Provide the [x, y] coordinate of the cell's center where the given text is located.  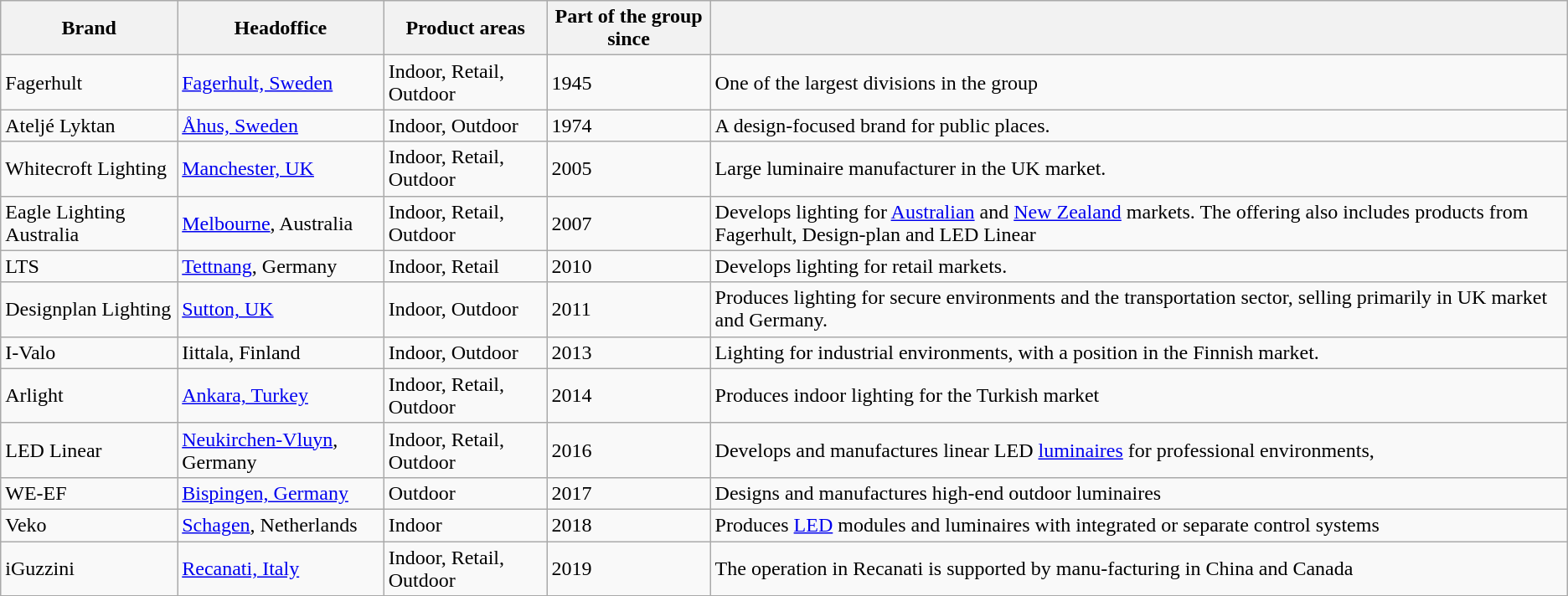
Fagerhult, Sweden [281, 82]
The operation in Recanati is supported by manu-facturing in China and Canada [1139, 568]
One of the largest divisions in the group [1139, 82]
Headoffice [281, 28]
Tettnang, Germany [281, 266]
Lighting for industrial environments, with a position in the Finnish market. [1139, 352]
Develops lighting for retail markets. [1139, 266]
2016 [628, 450]
Brand [89, 28]
Designplan Lighting [89, 310]
Develops and manufactures linear LED luminaires for professional environments, [1139, 450]
Recanati, Italy [281, 568]
Ankara, Turkey [281, 395]
2011 [628, 310]
Produces LED modules and luminaires with integrated or separate control systems [1139, 525]
2005 [628, 169]
I-Valo [89, 352]
Bispingen, Germany [281, 493]
2010 [628, 266]
Eagle Lighting Australia [89, 223]
Sutton, UK [281, 310]
Whitecroft Lighting [89, 169]
Outdoor [466, 493]
Produces indoor lighting for the Turkish market [1139, 395]
2014 [628, 395]
iGuzzini [89, 568]
Product areas [466, 28]
2017 [628, 493]
Arlight [89, 395]
LED Linear [89, 450]
Melbourne, Australia [281, 223]
Schagen, Netherlands [281, 525]
2013 [628, 352]
Indoor, Retail [466, 266]
Fagerhult [89, 82]
A design-focused brand for public places. [1139, 126]
1945 [628, 82]
Neukirchen-Vluyn, Germany [281, 450]
Large luminaire manufacturer in the UK market. [1139, 169]
2018 [628, 525]
Manchester, UK [281, 169]
Produces lighting for secure environments and the transportation sector, selling primarily in UK market and Germany. [1139, 310]
Indoor [466, 525]
Develops lighting for Australian and New Zealand markets. The offering also includes products from Fagerhult, Design-plan and LED Linear [1139, 223]
Veko [89, 525]
2007 [628, 223]
LTS [89, 266]
Part of the group since [628, 28]
WE-EF [89, 493]
Designs and manufactures high-end outdoor luminaires [1139, 493]
2019 [628, 568]
Åhus, Sweden [281, 126]
Ateljé Lyktan [89, 126]
Iittala, Finland [281, 352]
1974 [628, 126]
